From the cell containing the given text, extract its center point as (X, Y) coordinate. 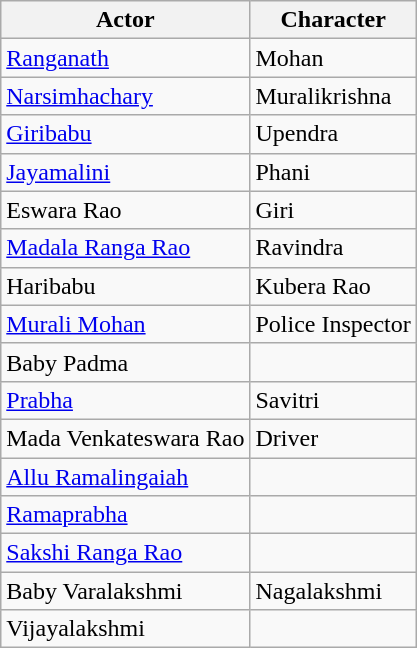
Jayamalini (126, 172)
Haribabu (126, 286)
Actor (126, 20)
Muralikrishna (333, 96)
Kubera Rao (333, 286)
Madala Ranga Rao (126, 248)
Eswara Rao (126, 210)
Sakshi Ranga Rao (126, 553)
Vijayalakshmi (126, 629)
Ranganath (126, 58)
Police Inspector (333, 324)
Narsimhachary (126, 96)
Driver (333, 438)
Allu Ramalingaiah (126, 477)
Upendra (333, 134)
Giribabu (126, 134)
Mada Venkateswara Rao (126, 438)
Baby Varalakshmi (126, 591)
Phani (333, 172)
Nagalakshmi (333, 591)
Savitri (333, 400)
Ramaprabha (126, 515)
Baby Padma (126, 362)
Character (333, 20)
Prabha (126, 400)
Giri (333, 210)
Murali Mohan (126, 324)
Ravindra (333, 248)
Mohan (333, 58)
